Scan for the cell matching the given text and deliver its [x, y] coordinate at center. 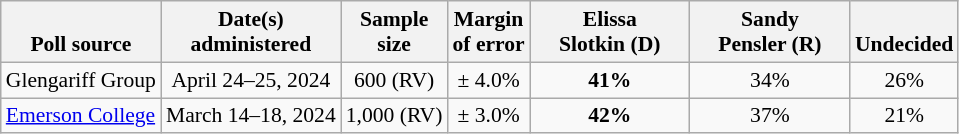
Samplesize [394, 32]
± 3.0% [488, 116]
April 24–25, 2024 [251, 80]
Poll source [81, 32]
Glengariff Group [81, 80]
1,000 (RV) [394, 116]
26% [904, 80]
Date(s)administered [251, 32]
37% [770, 116]
Undecided [904, 32]
34% [770, 80]
± 4.0% [488, 80]
Marginof error [488, 32]
SandyPensler (R) [770, 32]
41% [610, 80]
600 (RV) [394, 80]
March 14–18, 2024 [251, 116]
ElissaSlotkin (D) [610, 32]
Emerson College [81, 116]
42% [610, 116]
21% [904, 116]
